Return (x, y) of the center of cell containing provided text 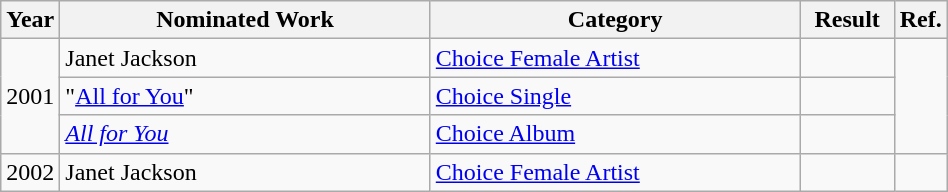
Choice Album (615, 134)
Choice Single (615, 96)
2002 (30, 172)
Nominated Work (245, 20)
"All for You" (245, 96)
All for You (245, 134)
2001 (30, 96)
Ref. (920, 20)
Result (847, 20)
Category (615, 20)
Year (30, 20)
